Detect which cell encompasses the target text, then output its [X, Y] center coordinate. 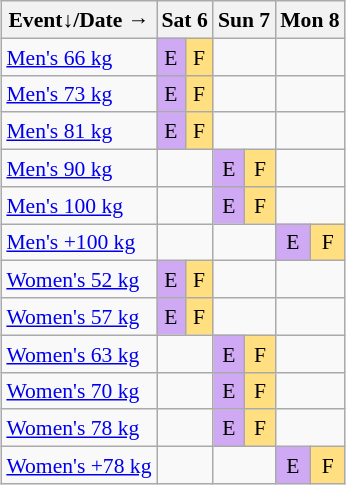
Women's 52 kg [78, 280]
Sun 7 [244, 20]
Women's 57 kg [78, 316]
Mon 8 [310, 20]
Men's 66 kg [78, 56]
Event↓/Date → [78, 20]
Women's +78 kg [78, 464]
Men's 90 kg [78, 168]
Men's 73 kg [78, 94]
Women's 70 kg [78, 390]
Men's 81 kg [78, 130]
Women's 63 kg [78, 354]
Women's 78 kg [78, 428]
Sat 6 [184, 20]
Men's +100 kg [78, 242]
Men's 100 kg [78, 204]
